Detect which cell encompasses the target text, then output its [X, Y] center coordinate. 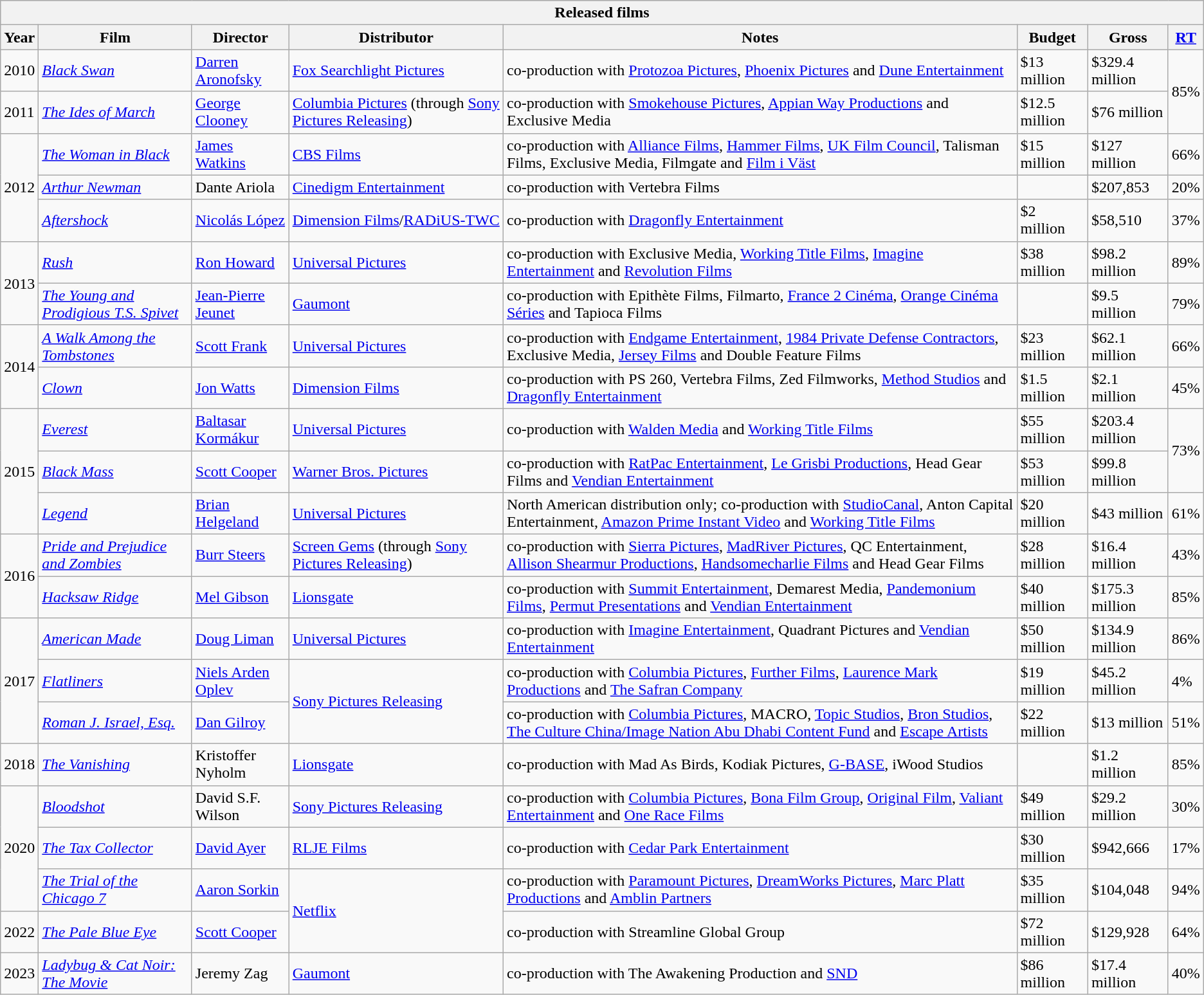
$23 million [1052, 346]
Film [115, 37]
$29.2 million [1128, 807]
co-production with Mad As Birds, Kodiak Pictures, G-BASE, iWood Studios [760, 764]
Dan Gilroy [241, 723]
37% [1186, 220]
Released films [602, 13]
David Ayer [241, 848]
North American distribution only; co-production with StudioCanal, Anton Capital Entertainment, Amazon Prime Instant Video and Working Title Films [760, 513]
co-production with Sierra Pictures, MadRiver Pictures, QC Entertainment, Allison Shearmur Productions, Handsomecharlie Films and Head Gear Films [760, 556]
co-production with Endgame Entertainment, 1984 Private Defense Contractors, Exclusive Media, Jersey Films and Double Feature Films [760, 346]
$104,048 [1128, 890]
$50 million [1052, 639]
Black Mass [115, 471]
Dante Ariola [241, 187]
2018 [19, 764]
George Clooney [241, 112]
$2.1 million [1128, 387]
$38 million [1052, 262]
2023 [19, 974]
94% [1186, 890]
2013 [19, 283]
Jeremy Zag [241, 974]
David S.F. Wilson [241, 807]
$15 million [1052, 154]
co-production with Walden Media and Working Title Films [760, 430]
61% [1186, 513]
64% [1186, 931]
co-production with Columbia Pictures, Further Films, Laurence Mark Productions and The Safran Company [760, 680]
co-production with RatPac Entertainment, Le Grisbi Productions, Head Gear Films and Vendian Entertainment [760, 471]
Warner Bros. Pictures [396, 471]
73% [1186, 450]
$175.3 million [1128, 597]
Pride and Prejudice and Zombies [115, 556]
The Tax Collector [115, 848]
2012 [19, 187]
89% [1186, 262]
Rush [115, 262]
$2 million [1052, 220]
Netflix [396, 911]
$28 million [1052, 556]
co-production with Columbia Pictures, Bona Film Group, Original Film, Valiant Entertainment and One Race Films [760, 807]
$49 million [1052, 807]
Mel Gibson [241, 597]
$942,666 [1128, 848]
Ladybug & Cat Noir: The Movie [115, 974]
2015 [19, 471]
Columbia Pictures (through Sony Pictures Releasing) [396, 112]
co-production with Cedar Park Entertainment [760, 848]
co-production with Smokehouse Pictures, Appian Way Productions and Exclusive Media [760, 112]
Jon Watts [241, 387]
45% [1186, 387]
Baltasar Kormákur [241, 430]
$20 million [1052, 513]
$1.5 million [1052, 387]
James Watkins [241, 154]
co-production with Vertebra Films [760, 187]
Ron Howard [241, 262]
Clown [115, 387]
Gross [1128, 37]
co-production with Summit Entertainment, Demarest Media, Pandemonium Films, Permut Presentations and Vendian Entertainment [760, 597]
The Young and Prodigious T.S. Spivet [115, 304]
$45.2 million [1128, 680]
co-production with Epithète Films, Filmarto, France 2 Cinéma, Orange Cinéma Séries and Tapioca Films [760, 304]
2014 [19, 367]
$9.5 million [1128, 304]
Bloodshot [115, 807]
20% [1186, 187]
$207,853 [1128, 187]
$58,510 [1128, 220]
2011 [19, 112]
Aaron Sorkin [241, 890]
Jean-Pierre Jeunet [241, 304]
Burr Steers [241, 556]
Screen Gems (through Sony Pictures Releasing) [396, 556]
$329.4 million [1128, 71]
co-production with Streamline Global Group [760, 931]
2016 [19, 576]
$129,928 [1128, 931]
$72 million [1052, 931]
co-production with PS 260, Vertebra Films, Zed Filmworks, Method Studios and Dragonfly Entertainment [760, 387]
$43 million [1128, 513]
co-production with Exclusive Media, Working Title Films, Imagine Entertainment and Revolution Films [760, 262]
$16.4 million [1128, 556]
Kristoffer Nyholm [241, 764]
$55 million [1052, 430]
$12.5 million [1052, 112]
Cinedigm Entertainment [396, 187]
Notes [760, 37]
RT [1186, 37]
Scott Frank [241, 346]
The Pale Blue Eye [115, 931]
Black Swan [115, 71]
Nicolás López [241, 220]
$76 million [1128, 112]
Hacksaw Ridge [115, 597]
co-production with The Awakening Production and SND [760, 974]
co-production with Imagine Entertainment, Quadrant Pictures and Vendian Entertainment [760, 639]
The Woman in Black [115, 154]
$203.4 million [1128, 430]
$127 million [1128, 154]
$19 million [1052, 680]
$99.8 million [1128, 471]
The Ides of March [115, 112]
The Trial of the Chicago 7 [115, 890]
$1.2 million [1128, 764]
$53 million [1052, 471]
2010 [19, 71]
Distributor [396, 37]
$30 million [1052, 848]
Legend [115, 513]
86% [1186, 639]
Everest [115, 430]
A Walk Among the Tombstones [115, 346]
17% [1186, 848]
Aftershock [115, 220]
Fox Searchlight Pictures [396, 71]
CBS Films [396, 154]
$17.4 million [1128, 974]
Year [19, 37]
2022 [19, 931]
$86 million [1052, 974]
2017 [19, 680]
co-production with Paramount Pictures, DreamWorks Pictures, Marc Platt Productions and Amblin Partners [760, 890]
American Made [115, 639]
$40 million [1052, 597]
Roman J. Israel, Esq. [115, 723]
$62.1 million [1128, 346]
co-production with Protozoa Pictures, Phoenix Pictures and Dune Entertainment [760, 71]
Niels Arden Oplev [241, 680]
$35 million [1052, 890]
79% [1186, 304]
Doug Liman [241, 639]
40% [1186, 974]
Dimension Films [396, 387]
43% [1186, 556]
Arthur Newman [115, 187]
2020 [19, 848]
Budget [1052, 37]
Darren Aronofsky [241, 71]
30% [1186, 807]
51% [1186, 723]
Director [241, 37]
$22 million [1052, 723]
co-production with Dragonfly Entertainment [760, 220]
Dimension Films/RADiUS-TWC [396, 220]
The Vanishing [115, 764]
4% [1186, 680]
Brian Helgeland [241, 513]
$134.9 million [1128, 639]
co-production with Columbia Pictures, MACRO, Topic Studios, Bron Studios, The Culture China/Image Nation Abu Dhabi Content Fund and Escape Artists [760, 723]
RLJE Films [396, 848]
$98.2 million [1128, 262]
Flatliners [115, 680]
co-production with Alliance Films, Hammer Films, UK Film Council, Talisman Films, Exclusive Media, Filmgate and Film i Väst [760, 154]
